Provide the [x, y] coordinate of the cell's center where the given text is located.  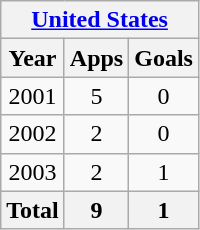
2003 [33, 172]
Goals [164, 58]
5 [96, 96]
2001 [33, 96]
9 [96, 210]
United States [100, 20]
Apps [96, 58]
Total [33, 210]
Year [33, 58]
2002 [33, 134]
